Return (x, y) of the center of cell containing provided text 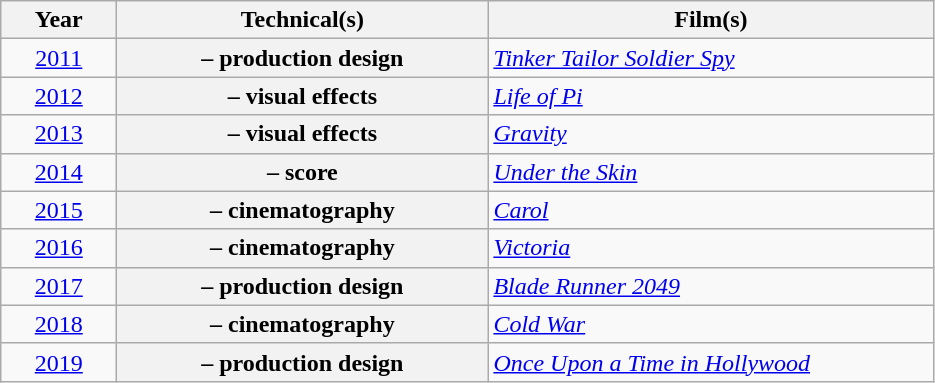
Life of Pi (711, 96)
2018 (59, 324)
Blade Runner 2049 (711, 286)
Under the Skin (711, 172)
Gravity (711, 134)
2019 (59, 362)
2014 (59, 172)
2017 (59, 286)
Tinker Tailor Soldier Spy (711, 58)
2013 (59, 134)
– score (302, 172)
2011 (59, 58)
Year (59, 20)
2016 (59, 248)
Victoria (711, 248)
Cold War (711, 324)
Technical(s) (302, 20)
Film(s) (711, 20)
2012 (59, 96)
2015 (59, 210)
Carol (711, 210)
Once Upon a Time in Hollywood (711, 362)
